Pinpoint the cell where the given text exists, returning its [X, Y] midpoint coordinate. 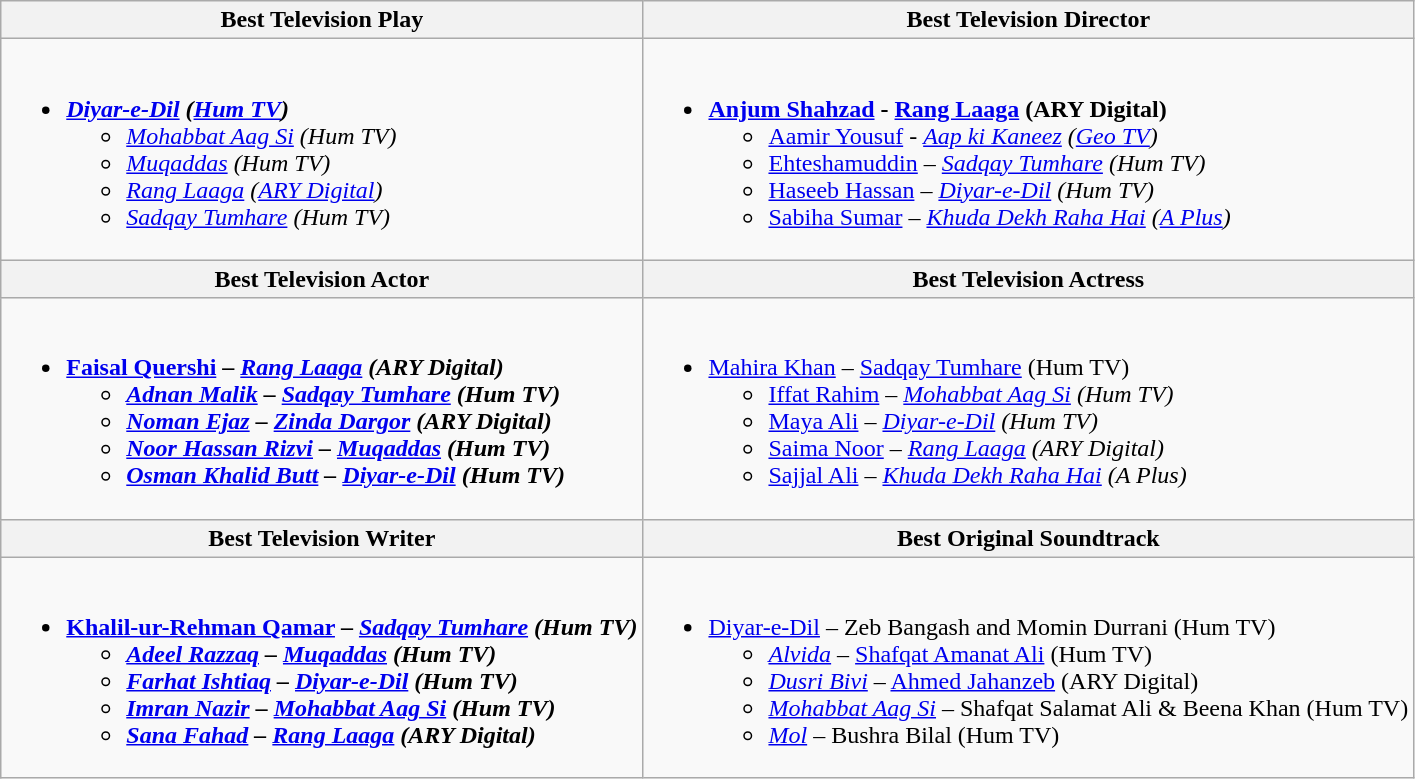
Best Television Director [1028, 20]
Best Original Soundtrack [1028, 538]
Best Television Writer [322, 538]
Diyar-e-Dil (Hum TV)Mohabbat Aag Si (Hum TV)Muqaddas (Hum TV)Rang Laaga (ARY Digital)Sadqay Tumhare (Hum TV) [322, 150]
Best Television Play [322, 20]
Best Television Actor [322, 279]
Best Television Actress [1028, 279]
